Identify which cell holds the provided text, then report its [X, Y] central coordinate. 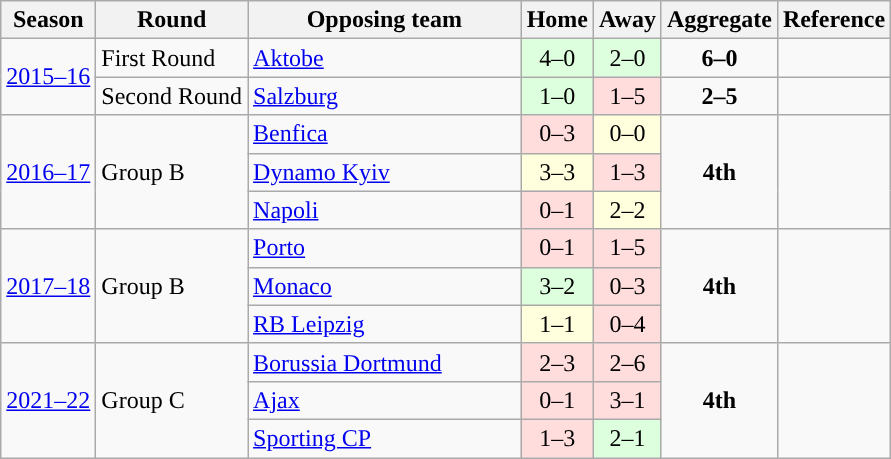
Group C [172, 400]
1–0 [557, 96]
Opposing team [385, 20]
Second Round [172, 96]
6–0 [719, 58]
Borussia Dortmund [385, 362]
Porto [385, 248]
2–2 [627, 210]
Round [172, 20]
RB Leipzig [385, 324]
3–2 [557, 286]
0–4 [627, 324]
2–1 [627, 438]
Benfica [385, 134]
Salzburg [385, 96]
3–1 [627, 400]
Monaco [385, 286]
1–1 [557, 324]
2–6 [627, 362]
Napoli [385, 210]
Reference [834, 20]
Sporting CP [385, 438]
0–0 [627, 134]
Season [48, 20]
2021–22 [48, 400]
Away [627, 20]
3–3 [557, 172]
Home [557, 20]
First Round [172, 58]
Ajax [385, 400]
Dynamo Kyiv [385, 172]
2016–17 [48, 172]
4–0 [557, 58]
2–0 [627, 58]
Aggregate [719, 20]
2015–16 [48, 77]
2017–18 [48, 286]
Aktobe [385, 58]
2–5 [719, 96]
2–3 [557, 362]
